Extract the (x, y) coordinate from the center of the cell holding the provided text.  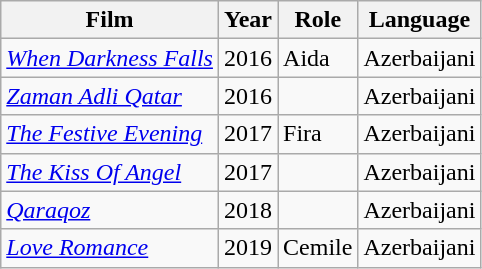
The Festive Evening (110, 134)
Qaraqoz (110, 210)
Zaman Adli Qatar (110, 96)
Cemile (318, 248)
Language (420, 20)
Love Romance (110, 248)
2018 (248, 210)
When Darkness Falls (110, 58)
Fira (318, 134)
Aida (318, 58)
Film (110, 20)
The Kiss Of Angel (110, 172)
Year (248, 20)
2019 (248, 248)
Role (318, 20)
